Pinpoint the cell where the given text exists, returning its [x, y] midpoint coordinate. 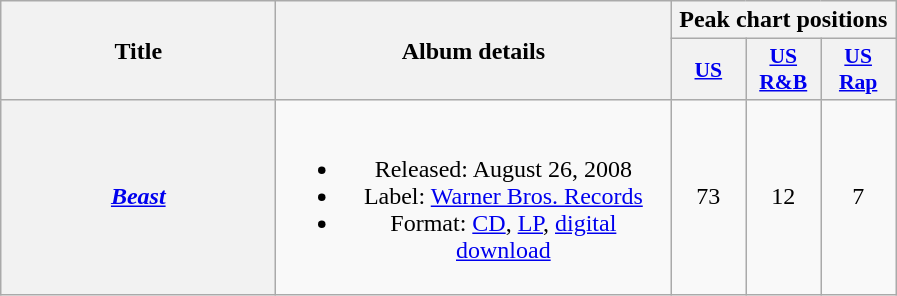
Album details [474, 50]
Released: August 26, 2008Label: Warner Bros. RecordsFormat: CD, LP, digital download [474, 197]
12 [784, 197]
Title [138, 50]
7 [858, 197]
US Rap [858, 70]
US R&B [784, 70]
Peak chart positions [784, 20]
Beast [138, 197]
US [708, 70]
73 [708, 197]
